Output the (x, y) coordinate of the center of the cell containing the given text.  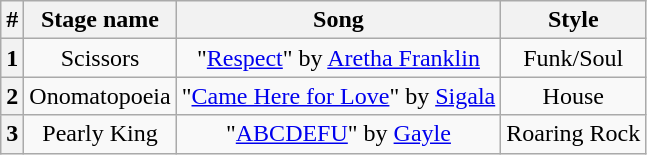
# (12, 20)
Onomatopoeia (100, 96)
Pearly King (100, 134)
"Respect" by Aretha Franklin (338, 58)
Roaring Rock (574, 134)
House (574, 96)
3 (12, 134)
1 (12, 58)
Funk/Soul (574, 58)
Scissors (100, 58)
Style (574, 20)
"ABCDEFU" by Gayle (338, 134)
Stage name (100, 20)
2 (12, 96)
"Came Here for Love" by Sigala (338, 96)
Song (338, 20)
